Search for the cell housing the specified text and yield its (X, Y) center coordinate. 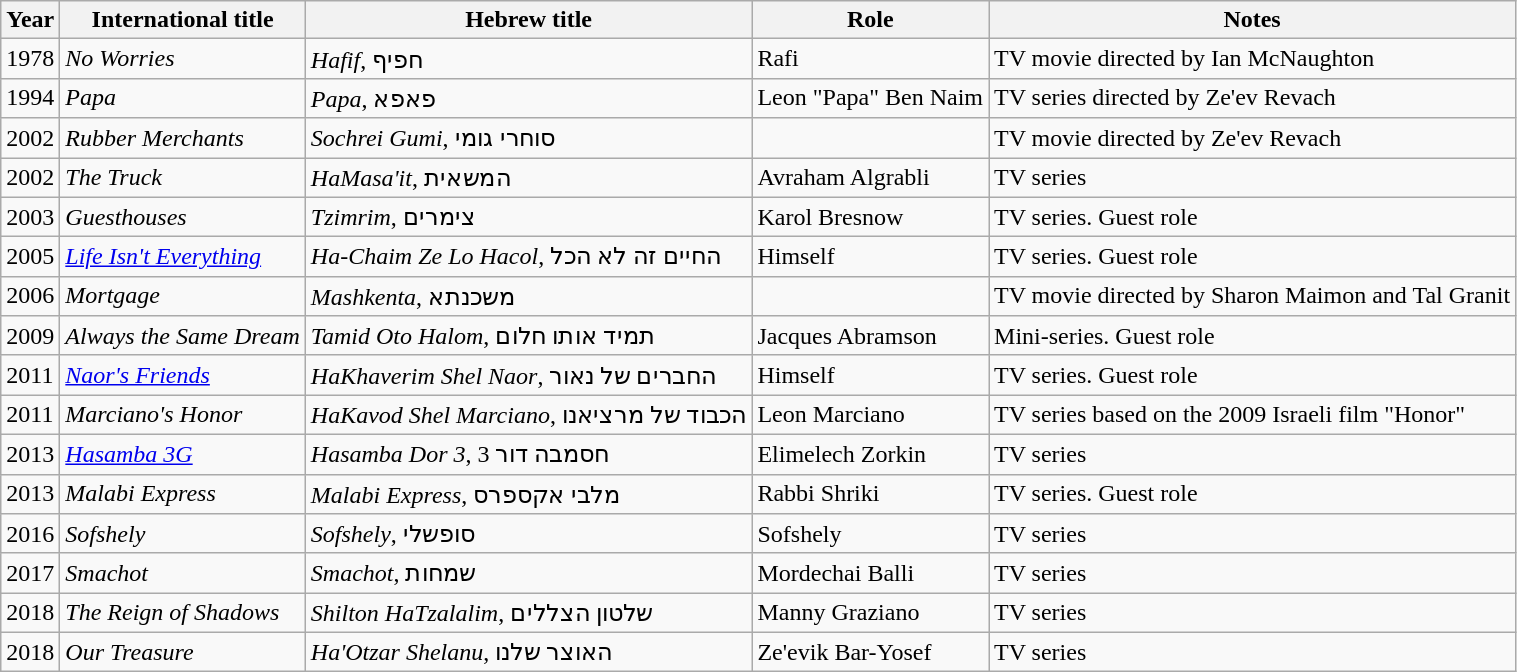
The Truck (182, 178)
Tzimrim, צימרים (528, 217)
Ze'evik Bar-Yosef (870, 652)
Hebrew title (528, 20)
Karol Bresnow (870, 217)
Always the Same Dream (182, 336)
HaKhaverim Shel Naor, החברים של נאור (528, 375)
International title (182, 20)
Mini-series. Guest role (1252, 336)
Rubber Merchants (182, 138)
Mortgage (182, 296)
Notes (1252, 20)
Malabi Express, מלבי אקספרס (528, 494)
HaKavod Shel Marciano, הכבוד של מרציאנו (528, 415)
Sofshely, סופשלי (528, 534)
Life Isn't Everything (182, 257)
Guesthouses (182, 217)
1978 (30, 59)
HaMasa'it, המשאית (528, 178)
Naor's Friends (182, 375)
No Worries (182, 59)
Hafif, חפיף (528, 59)
Ha'Otzar Shelanu, האוצר שלנו (528, 652)
Rabbi Shriki (870, 494)
Mordechai Balli (870, 573)
2009 (30, 336)
Smachot, שמחות (528, 573)
Year (30, 20)
Hasamba 3G (182, 454)
Mashkenta, משכנתא (528, 296)
Tamid Oto Halom, תמיד אותו חלום (528, 336)
TV movie directed by Sharon Maimon and Tal Granit (1252, 296)
Our Treasure (182, 652)
TV series directed by Ze'ev Revach (1252, 98)
TV series based on the 2009 Israeli film "Honor" (1252, 415)
Role (870, 20)
Marciano's Honor (182, 415)
1994 (30, 98)
Elimelech Zorkin (870, 454)
2006 (30, 296)
Shilton HaTzalalim, שלטון הצללים (528, 613)
2005 (30, 257)
The Reign of Shadows (182, 613)
Avraham Algrabli (870, 178)
Leon Marciano (870, 415)
Manny Graziano (870, 613)
Papa, פאפא (528, 98)
2016 (30, 534)
Sochrei Gumi, סוחרי גומי (528, 138)
Smachot (182, 573)
2003 (30, 217)
Rafi (870, 59)
Leon "Papa" Ben Naim (870, 98)
TV movie directed by Ze'ev Revach (1252, 138)
2017 (30, 573)
Ha-Chaim Ze Lo Hacol, החיים זה לא הכל (528, 257)
Hasamba Dor 3, חסמבה דור 3 (528, 454)
TV movie directed by Ian McNaughton (1252, 59)
Malabi Express (182, 494)
Papa (182, 98)
Jacques Abramson (870, 336)
